Detect which cell encompasses the target text, then output its (X, Y) center coordinate. 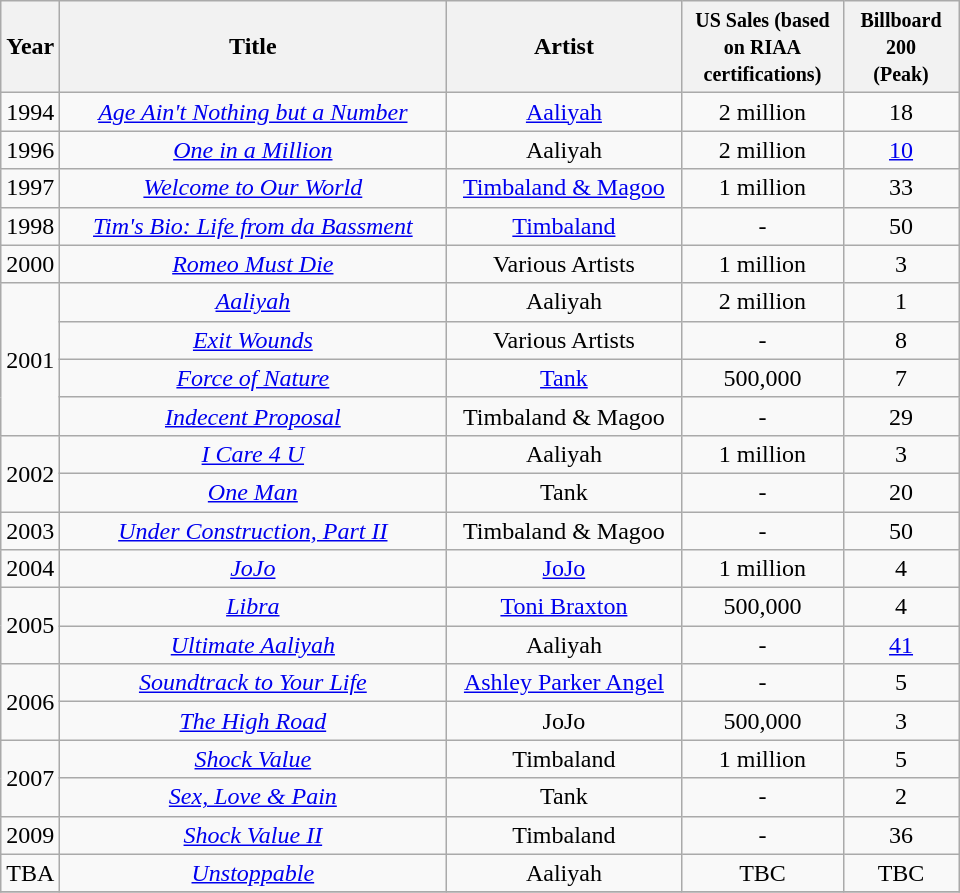
Toni Braxton (564, 607)
8 (901, 340)
Exit Wounds (253, 340)
2007 (30, 778)
Artist (564, 47)
Billboard 200 (Peak) (901, 47)
1994 (30, 112)
18 (901, 112)
2005 (30, 626)
TBA (30, 873)
Shock Value (253, 759)
Libra (253, 607)
2006 (30, 702)
One in a Million (253, 150)
Ashley Parker Angel (564, 683)
33 (901, 188)
Sex, Love & Pain (253, 797)
Ultimate Aaliyah (253, 645)
29 (901, 416)
Shock Value II (253, 835)
Age Ain't Nothing but a Number (253, 112)
1997 (30, 188)
The High Road (253, 721)
2001 (30, 359)
2003 (30, 531)
2000 (30, 264)
1996 (30, 150)
Title (253, 47)
Welcome to Our World (253, 188)
Romeo Must Die (253, 264)
2009 (30, 835)
I Care 4 U (253, 454)
10 (901, 150)
Indecent Proposal (253, 416)
Unstoppable (253, 873)
Soundtrack to Your Life (253, 683)
20 (901, 492)
US Sales (based on RIAA certifications) (762, 47)
2004 (30, 569)
Force of Nature (253, 378)
Under Construction, Part II (253, 531)
2002 (30, 473)
7 (901, 378)
Tim's Bio: Life from da Bassment (253, 226)
36 (901, 835)
41 (901, 645)
2 (901, 797)
One Man (253, 492)
1 (901, 302)
Year (30, 47)
1998 (30, 226)
